Scan for the cell matching the given text and deliver its [X, Y] coordinate at center. 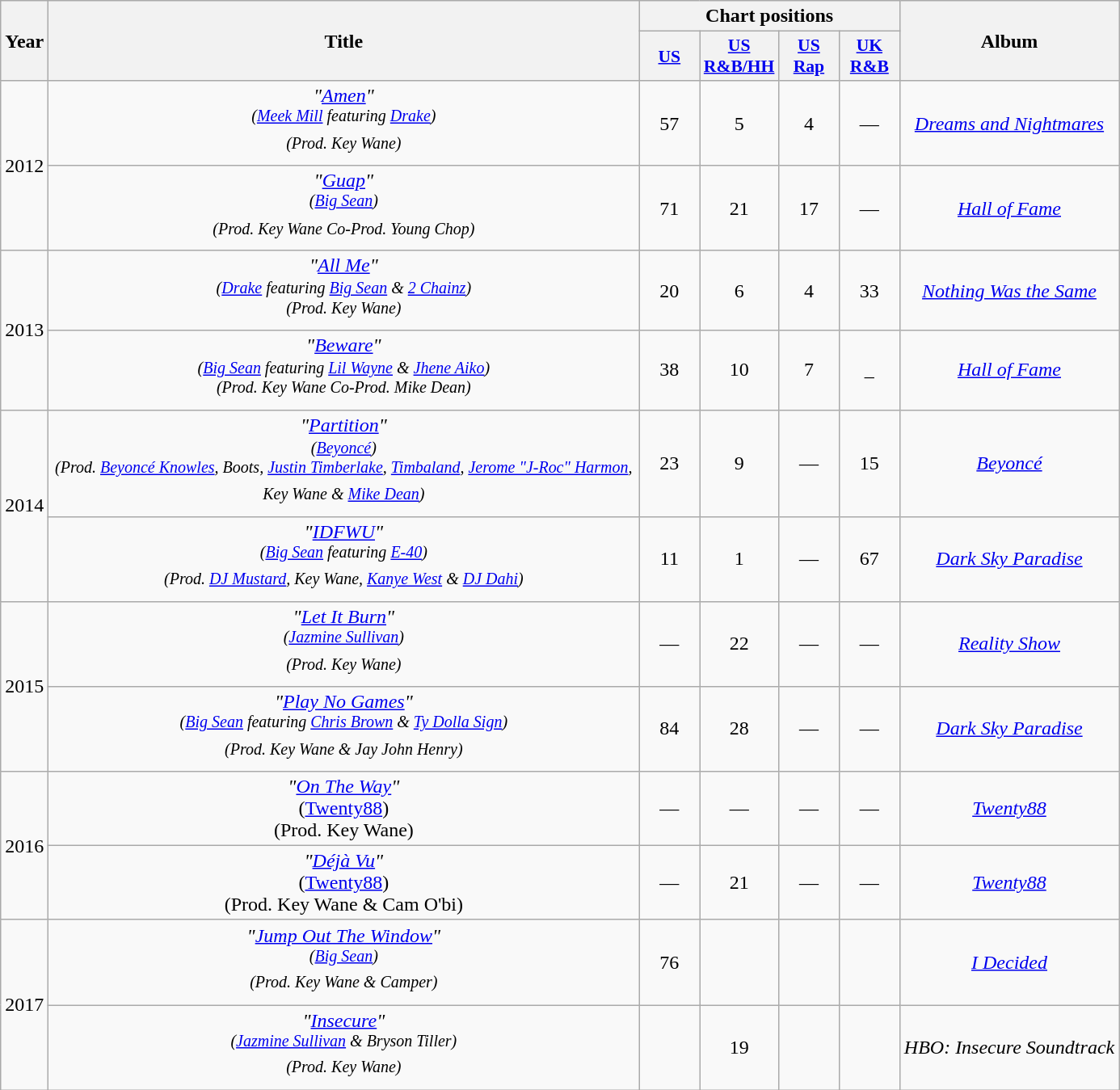
I Decided [1008, 962]
Chart positions [769, 16]
Dreams and Nightmares [1008, 123]
7 [808, 370]
"Partition" (Beyoncé)(Prod. Beyoncé Knowles, Boots, Justin Timberlake, Timbaland, Jerome "J-Roc" Harmon, Key Wane & Mike Dean) [344, 463]
"Amen"(Meek Mill featuring Drake)(Prod. Key Wane) [344, 123]
2015 [24, 686]
71 [669, 208]
6 [739, 291]
"Let It Burn"(Jazmine Sullivan)(Prod. Key Wane) [344, 643]
Nothing Was the Same [1008, 291]
20 [669, 291]
"All Me"(Drake featuring Big Sean & 2 Chainz)(Prod. Key Wane) [344, 291]
19 [739, 1047]
US Rap [808, 57]
84 [669, 729]
"Déjà Vu"(Twenty88)(Prod. Key Wane & Cam O'bi) [344, 882]
"Play No Games"(Big Sean featuring Chris Brown & Ty Dolla Sign)(Prod. Key Wane & Jay John Henry) [344, 729]
11 [669, 559]
1 [739, 559]
"Beware"(Big Sean featuring Lil Wayne & Jhene Aiko)(Prod. Key Wane Co-Prod. Mike Dean) [344, 370]
2017 [24, 1004]
28 [739, 729]
2013 [24, 330]
"On The Way"(Twenty88)(Prod. Key Wane) [344, 808]
"Jump Out The Window"(Big Sean)(Prod. Key Wane & Camper) [344, 962]
22 [739, 643]
15 [869, 463]
Year [24, 40]
Beyoncé [1008, 463]
5 [739, 123]
38 [669, 370]
_ [869, 370]
"Guap"(Big Sean)(Prod. Key Wane Co-Prod. Young Chop) [344, 208]
33 [869, 291]
UK R&B [869, 57]
10 [739, 370]
76 [669, 962]
67 [869, 559]
Title [344, 40]
Album [1008, 40]
17 [808, 208]
2016 [24, 845]
23 [669, 463]
"Insecure"(Jazmine Sullivan & Bryson Tiller)(Prod. Key Wane) [344, 1047]
US [669, 57]
US R&B/HH [739, 57]
57 [669, 123]
2014 [24, 506]
Reality Show [1008, 643]
"IDFWU"(Big Sean featuring E-40)(Prod. DJ Mustard, Key Wane, Kanye West & DJ Dahi) [344, 559]
HBO: Insecure Soundtrack [1008, 1047]
2012 [24, 166]
9 [739, 463]
